Find where the given text appears and provide that cell's center as [x, y] coordinate. 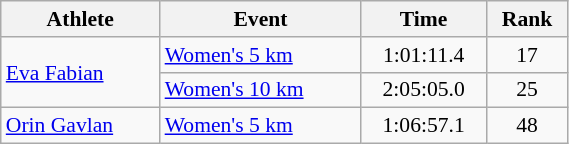
1:01:11.4 [424, 55]
48 [527, 126]
Women's 10 km [261, 90]
25 [527, 90]
Event [261, 19]
Time [424, 19]
Orin Gavlan [80, 126]
2:05:05.0 [424, 90]
1:06:57.1 [424, 126]
17 [527, 55]
Rank [527, 19]
Athlete [80, 19]
Eva Fabian [80, 72]
